For the text-containing cell, return its midpoint in (X, Y) coordinate format. 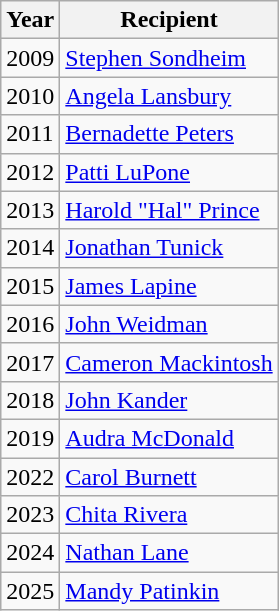
2025 (30, 591)
2011 (30, 134)
2015 (30, 286)
Nathan Lane (169, 553)
2024 (30, 553)
John Kander (169, 400)
Cameron Mackintosh (169, 362)
2017 (30, 362)
2010 (30, 96)
James Lapine (169, 286)
2019 (30, 438)
Carol Burnett (169, 477)
Recipient (169, 20)
Mandy Patinkin (169, 591)
Bernadette Peters (169, 134)
Chita Rivera (169, 515)
2013 (30, 210)
Jonathan Tunick (169, 248)
Audra McDonald (169, 438)
2018 (30, 400)
Year (30, 20)
Harold "Hal" Prince (169, 210)
2009 (30, 58)
2012 (30, 172)
Stephen Sondheim (169, 58)
2022 (30, 477)
2014 (30, 248)
Angela Lansbury (169, 96)
2016 (30, 324)
2023 (30, 515)
Patti LuPone (169, 172)
John Weidman (169, 324)
